Output the [x, y] coordinate of the center of the cell containing the given text.  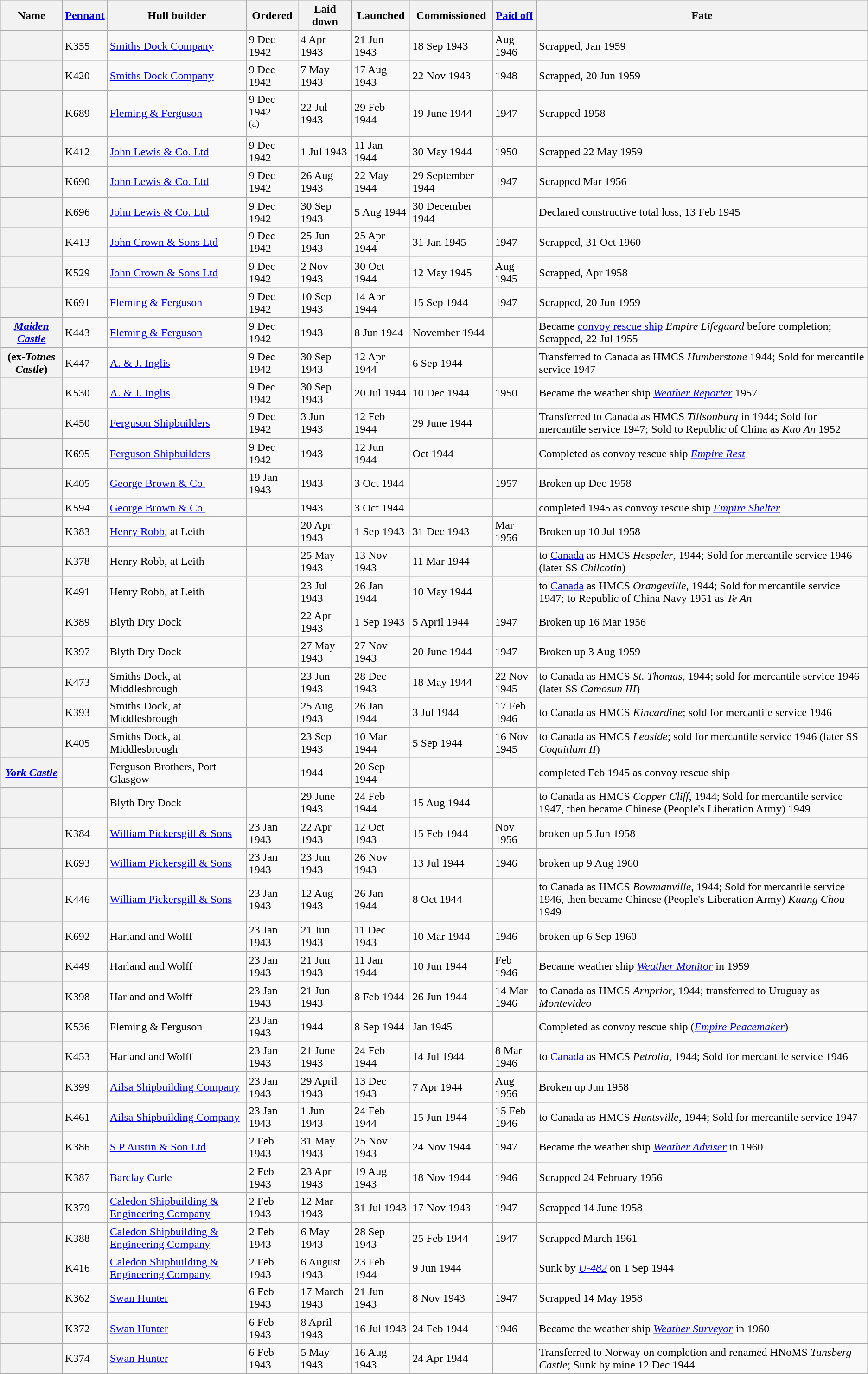
K372 [85, 1328]
K447 [85, 363]
Became weather ship Weather Monitor in 1959 [702, 966]
4 Apr 1943 [325, 45]
Scrapped 22 May 1959 [702, 151]
1957 [514, 483]
K449 [85, 966]
14 Jul 1944 [451, 1056]
29 Feb 1944 [381, 114]
8 April 1943 [325, 1328]
K416 [85, 1268]
19 Aug 1943 [381, 1178]
7 Apr 1944 [451, 1087]
November 1944 [451, 333]
Commissioned [451, 16]
20 Sep 1944 [381, 773]
Transferred to Canada as HMCS Tillsonburg in 1944; Sold for mercantile service 1947; Sold to Republic of China as Kao An 1952 [702, 423]
11 Mar 1944 [451, 561]
15 Sep 1944 [451, 302]
17 March 1943 [325, 1298]
28 Sep 1943 [381, 1238]
K689 [85, 114]
K393 [85, 712]
K379 [85, 1208]
K530 [85, 393]
29 June 1944 [451, 423]
9 Dec 1942(a) [272, 114]
6 Sep 1944 [451, 363]
Ferguson Brothers, Port Glasgow [177, 773]
Aug 1946 [514, 45]
15 Aug 1944 [451, 803]
Became convoy rescue ship Empire Lifeguard before completion; Scrapped, 22 Jul 1955 [702, 333]
Declared constructive total loss, 13 Feb 1945 [702, 212]
30 December 1944 [451, 212]
6 August 1943 [325, 1268]
8 Jun 1944 [381, 333]
Scrapped 24 February 1956 [702, 1178]
31 Dec 1943 [451, 531]
25 Apr 1944 [381, 242]
K692 [85, 936]
5 Sep 1944 [451, 743]
20 Jul 1944 [381, 393]
31 May 1943 [325, 1147]
12 May 1945 [451, 273]
24 Apr 1944 [451, 1359]
11 Dec 1943 [381, 936]
26 Jun 1944 [451, 996]
12 Aug 1943 [325, 900]
25 Jun 1943 [325, 242]
25 May 1943 [325, 561]
13 Dec 1943 [381, 1087]
9 Jun 1944 [451, 1268]
Oct 1944 [451, 454]
22 May 1944 [381, 182]
12 Oct 1943 [381, 833]
K696 [85, 212]
Fate [702, 16]
10 Jun 1944 [451, 966]
K491 [85, 592]
to Canada as HMCS Petrolia, 1944; Sold for mercantile service 1946 [702, 1056]
6 May 1943 [325, 1238]
25 Feb 1944 [451, 1238]
broken up 6 Sep 1960 [702, 936]
26 Aug 1943 [325, 182]
Broken up 3 Aug 1959 [702, 652]
Laid down [325, 16]
Pennant [85, 16]
18 Sep 1943 [451, 45]
5 Aug 1944 [381, 212]
K691 [85, 302]
22 Nov 1943 [451, 76]
Completed as convoy rescue ship (Empire Peacemaker) [702, 1027]
Scrapped Mar 1956 [702, 182]
10 Dec 1944 [451, 393]
17 Nov 1943 [451, 1208]
K695 [85, 454]
Became the weather ship Weather Reporter 1957 [702, 393]
K450 [85, 423]
1 Jul 1943 [325, 151]
K388 [85, 1238]
to Canada as HMCS Kincardine; sold for mercantile service 1946 [702, 712]
12 Mar 1943 [325, 1208]
to Canada as HMCS Arnprior, 1944; transferred to Uruguay as Montevideo [702, 996]
Launched [381, 16]
Completed as convoy rescue ship Empire Rest [702, 454]
Broken up Dec 1958 [702, 483]
K413 [85, 242]
K387 [85, 1178]
14 Mar 1946 [514, 996]
K412 [85, 151]
Scrapped 1958 [702, 114]
Scrapped, 31 Oct 1960 [702, 242]
Barclay Curle [177, 1178]
to Canada as HMCS Hespeler, 1944; Sold for mercantile service 1946 (later SS Chilcotin) [702, 561]
K398 [85, 996]
16 Aug 1943 [381, 1359]
29 September 1944 [451, 182]
5 May 1943 [325, 1359]
23 Jul 1943 [325, 592]
15 Feb 1946 [514, 1117]
Ordered [272, 16]
Scrapped 14 May 1958 [702, 1298]
Nov 1956 [514, 833]
York Castle [32, 773]
18 May 1944 [451, 683]
completed Feb 1945 as convoy rescue ship [702, 773]
15 Jun 1944 [451, 1117]
19 June 1944 [451, 114]
10 Sep 1943 [325, 302]
to Canada as HMCS Orangeville, 1944; Sold for mercantile service 1947; to Republic of China Navy 1951 as Te An [702, 592]
completed 1945 as convoy rescue ship Empire Shelter [702, 507]
19 Jan 1943 [272, 483]
Became the weather ship Weather Surveyor in 1960 [702, 1328]
to Canada as HMCS Bowmanville, 1944; Sold for mercantile service 1946, then became Chinese (People's Liberation Army) Kuang Chou 1949 [702, 900]
Scrapped March 1961 [702, 1238]
25 Nov 1943 [381, 1147]
K397 [85, 652]
23 Sep 1943 [325, 743]
K389 [85, 621]
17 Aug 1943 [381, 76]
broken up 9 Aug 1960 [702, 863]
14 Apr 1944 [381, 302]
30 Oct 1944 [381, 273]
K473 [85, 683]
K443 [85, 333]
15 Feb 1944 [451, 833]
8 Sep 1944 [381, 1027]
21 June 1943 [325, 1056]
K384 [85, 833]
Mar 1956 [514, 531]
12 Feb 1944 [381, 423]
28 Dec 1943 [381, 683]
K383 [85, 531]
K386 [85, 1147]
K536 [85, 1027]
(ex-Totnes Castle) [32, 363]
K378 [85, 561]
3 Jul 1944 [451, 712]
K446 [85, 900]
13 Jul 1944 [451, 863]
to Canada as HMCS Leaside; sold for mercantile service 1946 (later SS Coquitlam II) [702, 743]
7 May 1943 [325, 76]
Scrapped 14 June 1958 [702, 1208]
23 Feb 1944 [381, 1268]
31 Jan 1945 [451, 242]
20 June 1944 [451, 652]
3 Jun 1943 [325, 423]
K453 [85, 1056]
12 Apr 1944 [381, 363]
Jan 1945 [451, 1027]
K529 [85, 273]
to Canada as HMCS Copper Cliff, 1944; Sold for mercantile service 1947, then became Chinese (People's Liberation Army) 1949 [702, 803]
S P Austin & Son Ltd [177, 1147]
Maiden Castle [32, 333]
Scrapped, Jan 1959 [702, 45]
5 April 1944 [451, 621]
K594 [85, 507]
8 Mar 1946 [514, 1056]
broken up 5 Jun 1958 [702, 833]
16 Nov 1945 [514, 743]
12 Jun 1944 [381, 454]
K690 [85, 182]
27 May 1943 [325, 652]
18 Nov 1944 [451, 1178]
Feb 1946 [514, 966]
8 Nov 1943 [451, 1298]
Broken up 10 Jul 1958 [702, 531]
22 Jul 1943 [325, 114]
Aug 1945 [514, 273]
13 Nov 1943 [381, 561]
25 Aug 1943 [325, 712]
8 Oct 1944 [451, 900]
29 April 1943 [325, 1087]
K355 [85, 45]
20 Apr 1943 [325, 531]
Transferred to Canada as HMCS Humberstone 1944; Sold for mercantile service 1947 [702, 363]
8 Feb 1944 [381, 996]
K374 [85, 1359]
2 Nov 1943 [325, 273]
to Canada as HMCS Huntsville, 1944; Sold for mercantile service 1947 [702, 1117]
Hull builder [177, 16]
K461 [85, 1117]
Sunk by U-482 on 1 Sep 1944 [702, 1268]
Paid off [514, 16]
26 Nov 1943 [381, 863]
10 May 1944 [451, 592]
K693 [85, 863]
22 Nov 1945 [514, 683]
K362 [85, 1298]
23 Apr 1943 [325, 1178]
K399 [85, 1087]
Broken up 16 Mar 1956 [702, 621]
16 Jul 1943 [381, 1328]
Transferred to Norway on completion and renamed HNoMS Tunsberg Castle; Sunk by mine 12 Dec 1944 [702, 1359]
Aug 1956 [514, 1087]
17 Feb 1946 [514, 712]
1 Jun 1943 [325, 1117]
29 June 1943 [325, 803]
K420 [85, 76]
Scrapped, Apr 1958 [702, 273]
24 Nov 1944 [451, 1147]
30 May 1944 [451, 151]
Became the weather ship Weather Adviser in 1960 [702, 1147]
1948 [514, 76]
Name [32, 16]
to Canada as HMCS St. Thomas, 1944; sold for mercantile service 1946 (later SS Camosun III) [702, 683]
31 Jul 1943 [381, 1208]
27 Nov 1943 [381, 652]
Broken up Jun 1958 [702, 1087]
